Identify which cell holds the provided text, then report its (X, Y) central coordinate. 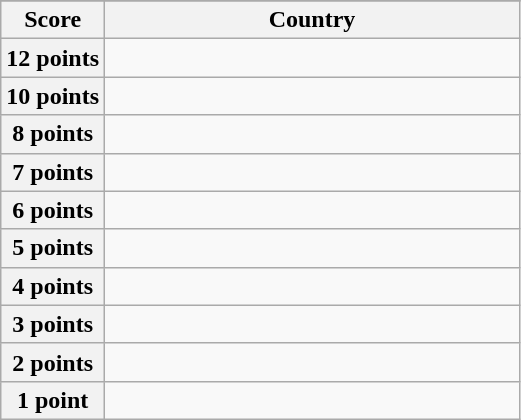
8 points (53, 134)
10 points (53, 96)
3 points (53, 324)
4 points (53, 286)
5 points (53, 248)
12 points (53, 58)
6 points (53, 210)
7 points (53, 172)
Country (312, 20)
1 point (53, 400)
2 points (53, 362)
Score (53, 20)
